Provide the [X, Y] coordinate of the cell's center where the given text is located.  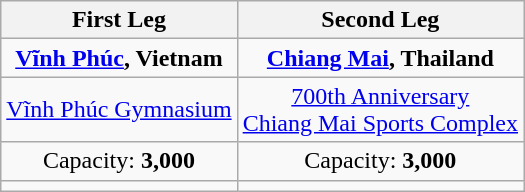
Chiang Mai, Thailand [380, 58]
First Leg [119, 20]
Vĩnh Phúc, Vietnam [119, 58]
Vĩnh Phúc Gymnasium [119, 110]
700th AnniversaryChiang Mai Sports Complex [380, 110]
Second Leg [380, 20]
